Return (x, y) of the center of cell containing provided text 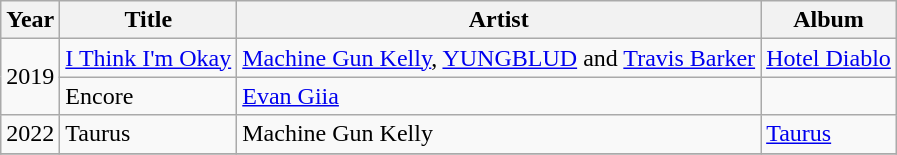
2019 (30, 77)
Artist (499, 20)
I Think I'm Okay (148, 58)
Hotel Diablo (829, 58)
Machine Gun Kelly, YUNGBLUD and Travis Barker (499, 58)
Machine Gun Kelly (499, 134)
Year (30, 20)
Evan Giia (499, 96)
Encore (148, 96)
2022 (30, 134)
Title (148, 20)
Album (829, 20)
